From the cell containing the given text, extract its center point as (x, y) coordinate. 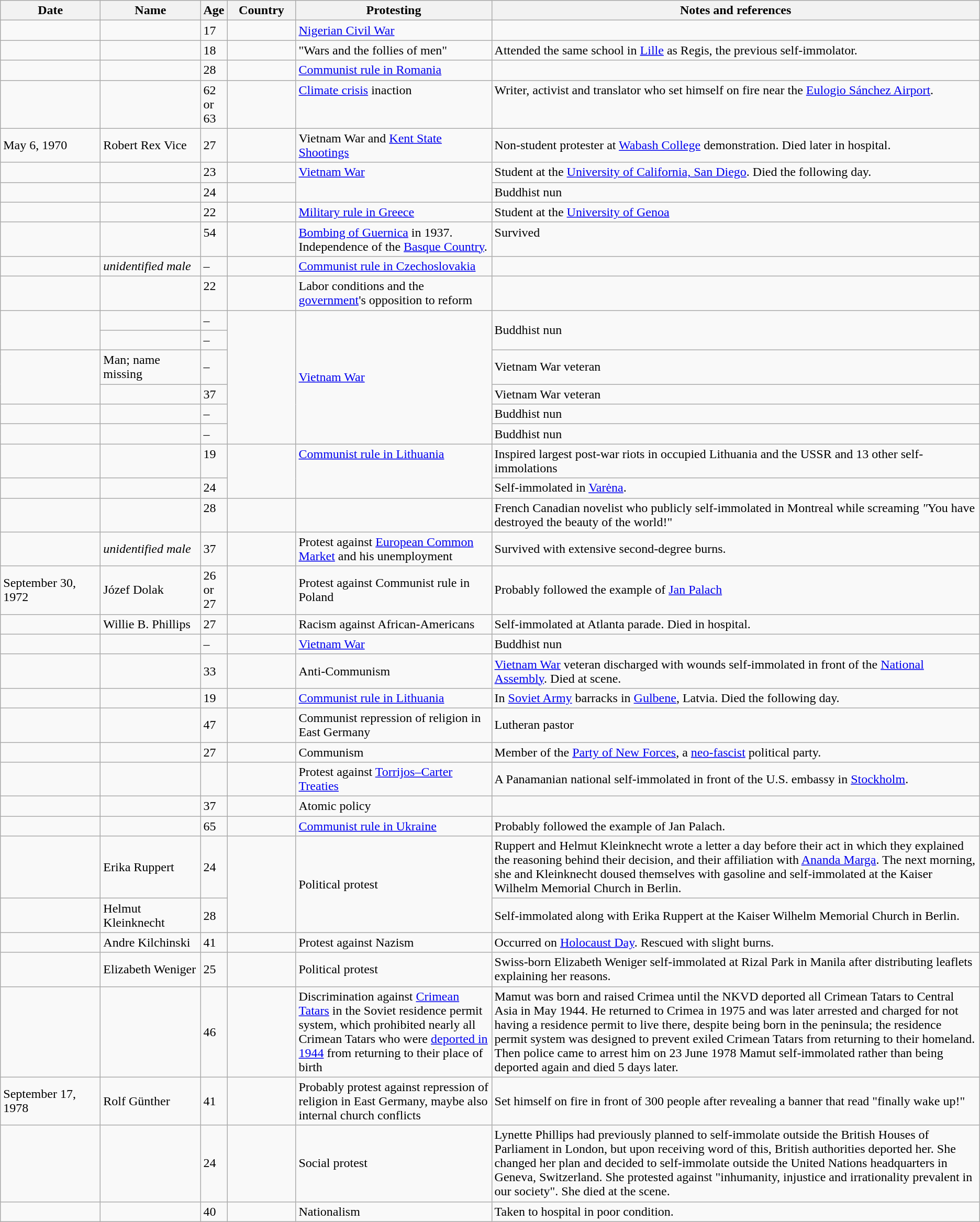
"Wars and the follies of men" (394, 50)
Self-immolated in Varėna. (736, 488)
Protesting (394, 10)
Anti-Communism (394, 671)
40 (214, 1212)
Name (151, 10)
Attended the same school in Lille as Regis, the previous self-immolator. (736, 50)
Nigerian Civil War (394, 30)
Nationalism (394, 1212)
Protest against Nazism (394, 942)
A Panamanian national self-immolated in front of the U.S. embassy in Stockholm. (736, 779)
Willie B. Phillips (151, 624)
25 (214, 970)
Non-student protester at Wabash College demonstration. Died later in hospital. (736, 146)
Swiss-born Elizabeth Weniger self-immolated at Rizal Park in Manila after distributing leaflets explaining her reasons. (736, 970)
Age (214, 10)
Social protest (394, 1163)
Labor conditions and the government's opposition to reform (394, 293)
Protest against Torrijos–Carter Treaties (394, 779)
26 or 27 (214, 590)
French Canadian novelist who publicly self-immolated in Montreal while screaming "You have destroyed the beauty of the world!" (736, 515)
Rolf Günther (151, 1101)
Set himself on fire in front of 300 people after revealing a banner that read "finally wake up!" (736, 1101)
Vietnam War veteran discharged with wounds self-immolated in front of the National Assembly. Died at scene. (736, 671)
33 (214, 671)
Self-immolated at Atlanta parade. Died in hospital. (736, 624)
September 17, 1978 (50, 1101)
Writer, activist and translator who set himself on fire near the Eulogio Sánchez Airport. (736, 104)
Probably protest against repression of religion in East Germany, maybe also internal church conflicts (394, 1101)
Self-immolated along with Erika Ruppert at the Kaiser Wilhelm Memorial Church in Berlin. (736, 915)
54 (214, 239)
Elizabeth Weniger (151, 970)
Vietnam War and Kent State Shootings (394, 146)
Probably followed the example of Jan Palach (736, 590)
Survived (736, 239)
Member of the Party of New Forces, a neo-fascist political party. (736, 752)
Robert Rex Vice (151, 146)
65 (214, 826)
Taken to hospital in poor condition. (736, 1212)
Communist rule in Romania (394, 70)
September 30, 1972 (50, 590)
Communist rule in Ukraine (394, 826)
Military rule in Greece (394, 212)
Racism against African-Americans (394, 624)
Erika Ruppert (151, 867)
Communist rule in Czechoslovakia (394, 266)
Probably followed the example of Jan Palach. (736, 826)
Bombing of Guernica in 1937. Independence of the Basque Country. (394, 239)
Notes and references (736, 10)
Occurred on Holocaust Day. Rescued with slight burns. (736, 942)
47 (214, 725)
Protest against European Common Market and his unemployment (394, 549)
Communism (394, 752)
18 (214, 50)
May 6, 1970 (50, 146)
Student at the University of California, San Diego. Died the following day. (736, 172)
62 or 63 (214, 104)
Survived with extensive second-degree burns. (736, 549)
Student at the University of Genoa (736, 212)
Communist repression of religion in East Germany (394, 725)
Atomic policy (394, 806)
Lutheran pastor (736, 725)
Date (50, 10)
Country (262, 10)
Climate crisis inaction (394, 104)
In Soviet Army barracks in Gulbene, Latvia. Died the following day. (736, 698)
Man; name missing (151, 368)
17 (214, 30)
Andre Kilchinski (151, 942)
Protest against Communist rule in Poland (394, 590)
Józef Dolak (151, 590)
46 (214, 1031)
23 (214, 172)
Helmut Kleinknecht (151, 915)
Inspired largest post-war riots in occupied Lithuania and the USSR and 13 other self-immolations (736, 461)
